Return the [x, y] coordinate for the center point of the cell that contains the specified text.  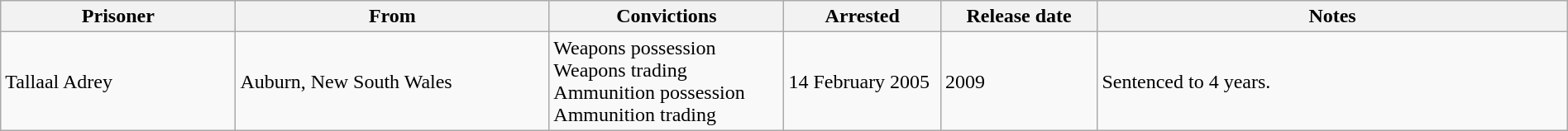
Weapons possessionWeapons tradingAmmunition possessionAmmunition trading [667, 81]
From [392, 16]
14 February 2005 [862, 81]
Arrested [862, 16]
Sentenced to 4 years. [1332, 81]
Prisoner [118, 16]
Auburn, New South Wales [392, 81]
2009 [1019, 81]
Convictions [667, 16]
Release date [1019, 16]
Notes [1332, 16]
Tallaal Adrey [118, 81]
